Scan for the cell matching the given text and deliver its [x, y] coordinate at center. 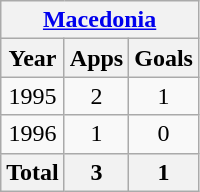
1996 [33, 134]
2 [96, 96]
3 [96, 172]
0 [164, 134]
Macedonia [100, 20]
Apps [96, 58]
Goals [164, 58]
1995 [33, 96]
Total [33, 172]
Year [33, 58]
